Capture the cell that displays the provided text and extract its [X, Y] central coordinate. 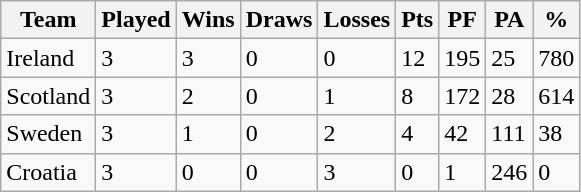
PA [510, 20]
111 [510, 134]
Pts [418, 20]
195 [462, 58]
4 [418, 134]
PF [462, 20]
12 [418, 58]
Scotland [48, 96]
780 [556, 58]
28 [510, 96]
172 [462, 96]
Played [136, 20]
Team [48, 20]
Losses [357, 20]
38 [556, 134]
246 [510, 172]
42 [462, 134]
Croatia [48, 172]
25 [510, 58]
Draws [279, 20]
% [556, 20]
Sweden [48, 134]
Ireland [48, 58]
Wins [208, 20]
614 [556, 96]
8 [418, 96]
